Return [X, Y] of the center of cell containing provided text 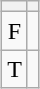
F [15, 31]
T [15, 69]
